Find where the given text appears and provide that cell's center as (X, Y) coordinate. 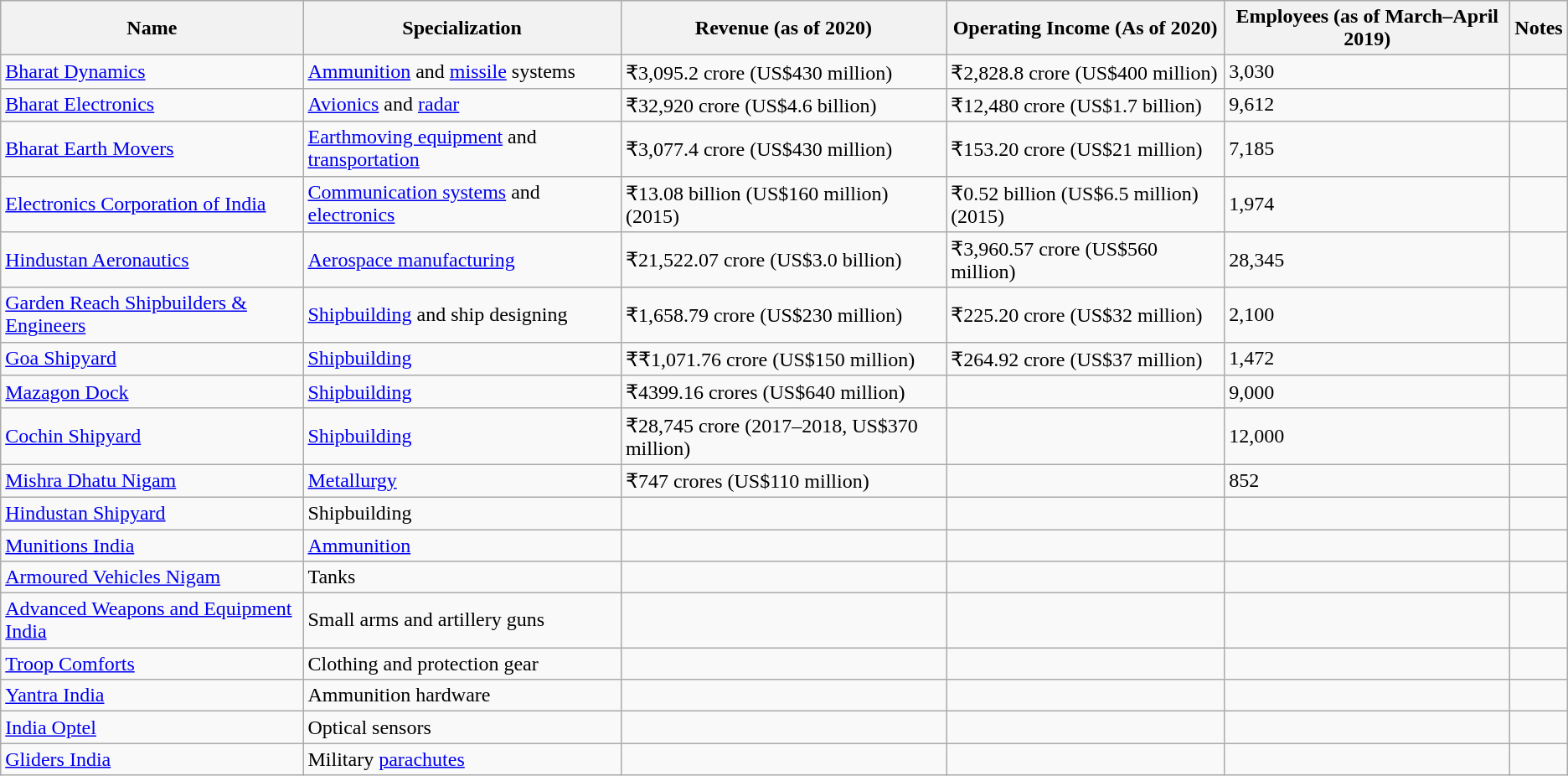
9,612 (1367, 105)
₹0.52 billion (US$6.5 million) (2015) (1086, 204)
Ammunition hardware (462, 696)
Electronics Corporation of India (152, 204)
Tanks (462, 577)
Small arms and artillery guns (462, 620)
7,185 (1367, 149)
₹3,077.4 crore (US$430 million) (783, 149)
Shipbuilding and ship designing (462, 315)
Ammunition (462, 546)
9,000 (1367, 392)
Earthmoving equipment and transportation (462, 149)
Troop Comforts (152, 664)
Notes (1539, 28)
Garden Reach Shipbuilders & Engineers (152, 315)
1,974 (1367, 204)
Employees (as of March–April 2019) (1367, 28)
Specialization (462, 28)
Name (152, 28)
Armoured Vehicles Nigam (152, 577)
₹32,920 crore (US$4.6 billion) (783, 105)
Bharat Dynamics (152, 72)
₹4399.16 crores (US$640 million) (783, 392)
Optical sensors (462, 727)
₹28,745 crore (2017–2018, US$370 million) (783, 436)
Munitions India (152, 546)
₹12,480 crore (US$1.7 billion) (1086, 105)
1,472 (1367, 359)
Goa Shipyard (152, 359)
Clothing and protection gear (462, 664)
₹225.20 crore (US$32 million) (1086, 315)
Operating Income (As of 2020) (1086, 28)
2,100 (1367, 315)
₹153.20 crore (US$21 million) (1086, 149)
Gliders India (152, 759)
₹264.92 crore (US$37 million) (1086, 359)
₹13.08 billion (US$160 million) (2015) (783, 204)
Hindustan Shipyard (152, 513)
12,000 (1367, 436)
Revenue (as of 2020) (783, 28)
Hindustan Aeronautics (152, 260)
₹3,095.2 crore (US$430 million) (783, 72)
Mazagon Dock (152, 392)
Ammunition and missile systems (462, 72)
28,345 (1367, 260)
Aerospace manufacturing (462, 260)
₹₹1,071.76 crore (US$150 million) (783, 359)
Cochin Shipyard (152, 436)
Yantra India (152, 696)
Bharat Earth Movers (152, 149)
Mishra Dhatu Nigam (152, 481)
₹747 crores (US$110 million) (783, 481)
Metallurgy (462, 481)
3,030 (1367, 72)
₹21,522.07 crore (US$3.0 billion) (783, 260)
India Optel (152, 727)
₹3,960.57 crore (US$560 million) (1086, 260)
Bharat Electronics (152, 105)
₹1,658.79 crore (US$230 million) (783, 315)
Advanced Weapons and Equipment India (152, 620)
852 (1367, 481)
₹2,828.8 crore (US$400 million) (1086, 72)
Communication systems and electronics (462, 204)
Military parachutes (462, 759)
Avionics and radar (462, 105)
